Find where the given text appears and provide that cell's center as (x, y) coordinate. 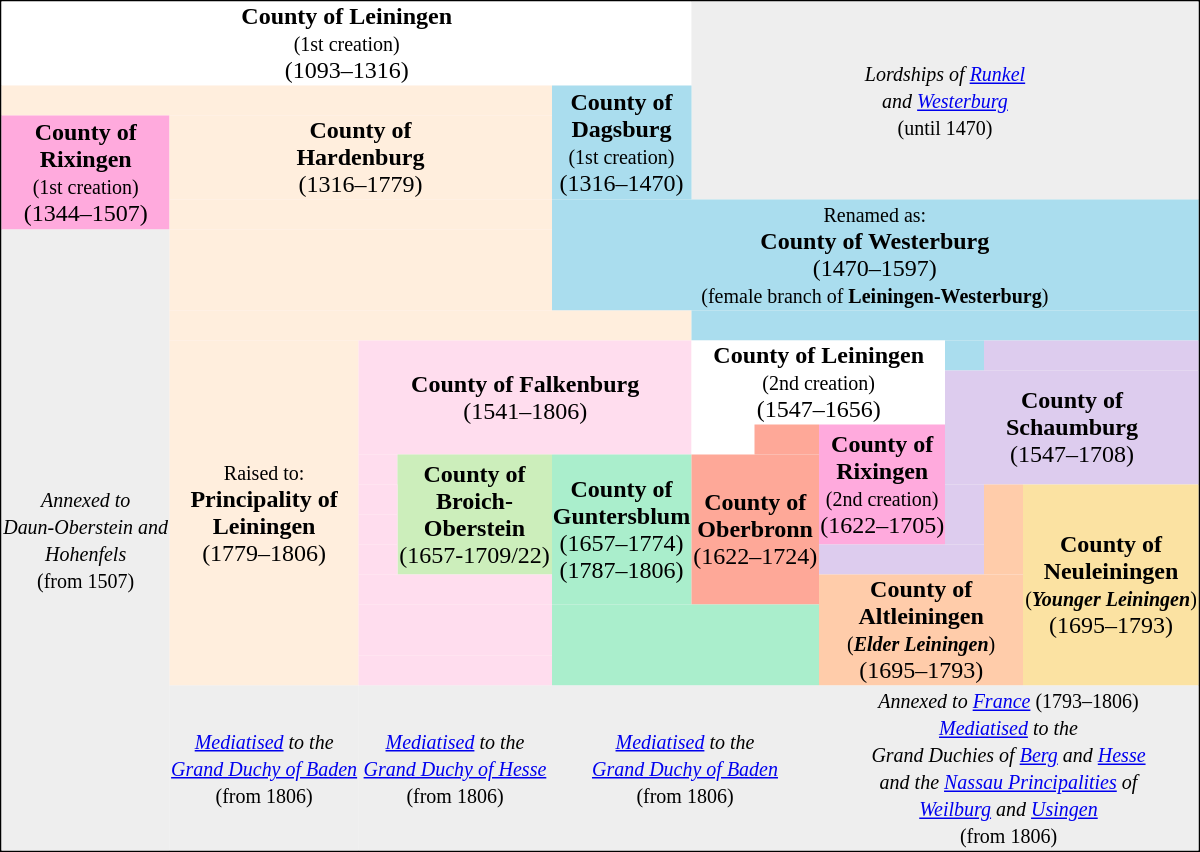
County of Falkenburg(1541–1806) (526, 397)
County ofNeuleiningen(Younger Leiningen)(1695–1793) (1112, 584)
County of Leiningen(1st creation)(1093–1316) (347, 44)
County ofBroich-Oberstein(1657-1709/22) (475, 514)
County ofRixingen(2nd creation)(1622–1705) (882, 484)
Annexed to Daun-Oberstein and Hohenfels (from 1507) (86, 540)
Raised to:Principality of Leiningen(1779–1806) (264, 512)
County ofDagsburg(1st creation)(1316–1470) (621, 143)
County of Leiningen(2nd creation)(1547–1656) (819, 382)
Lordships of Runkel and Westerburg(until 1470) (946, 101)
County ofOberbronn(1622–1724) (756, 529)
County of Hardenburg(1316–1779) (361, 158)
County ofGuntersblum(1657–1774)(1787–1806) (621, 529)
County ofSchaumburg(1547–1708) (1072, 427)
Annexed to France (1793–1806)Mediatised to theGrand Duchies of Berg and Hesseand the Nassau Principalities ofWeilburg and Usingen(from 1806) (1009, 768)
County ofAltleiningen(Elder Leiningen)(1695–1793) (922, 630)
Renamed as:County of Westerburg(1470–1597)(female branch of Leiningen-Westerburg) (874, 256)
County ofRixingen(1st creation)(1344–1507) (86, 173)
Mediatised to the Grand Duchy of Hesse(from 1806) (456, 768)
